Return (X, Y) of the center of cell containing provided text 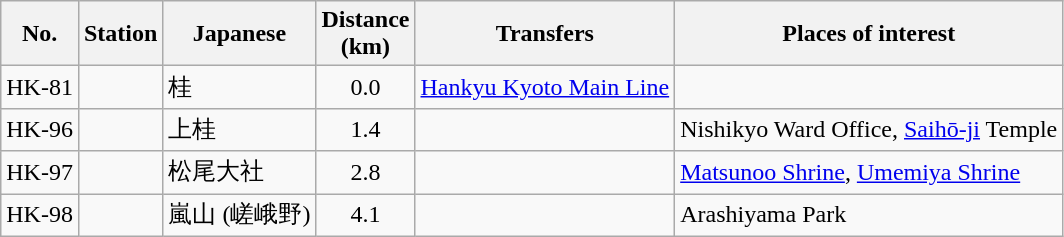
Station (120, 34)
松尾大社 (240, 172)
No. (40, 34)
Hankyu Kyoto Main Line (545, 88)
Transfers (545, 34)
HK-97 (40, 172)
Matsunoo Shrine, Umemiya Shrine (869, 172)
Distance(km) (366, 34)
HK-98 (40, 216)
2.8 (366, 172)
Nishikyo Ward Office, Saihō-ji Temple (869, 130)
Places of interest (869, 34)
HK-96 (40, 130)
1.4 (366, 130)
Japanese (240, 34)
上桂 (240, 130)
0.0 (366, 88)
Arashiyama Park (869, 216)
嵐山 (嵯峨野) (240, 216)
HK-81 (40, 88)
桂 (240, 88)
4.1 (366, 216)
